Output the [X, Y] coordinate of the center of the cell containing the given text.  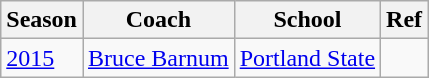
Bruce Barnum [158, 58]
Portland State [307, 58]
Coach [158, 20]
School [307, 20]
Ref [404, 20]
Season [42, 20]
2015 [42, 58]
